Locate the cell with the specified text and output its (X, Y) center coordinate. 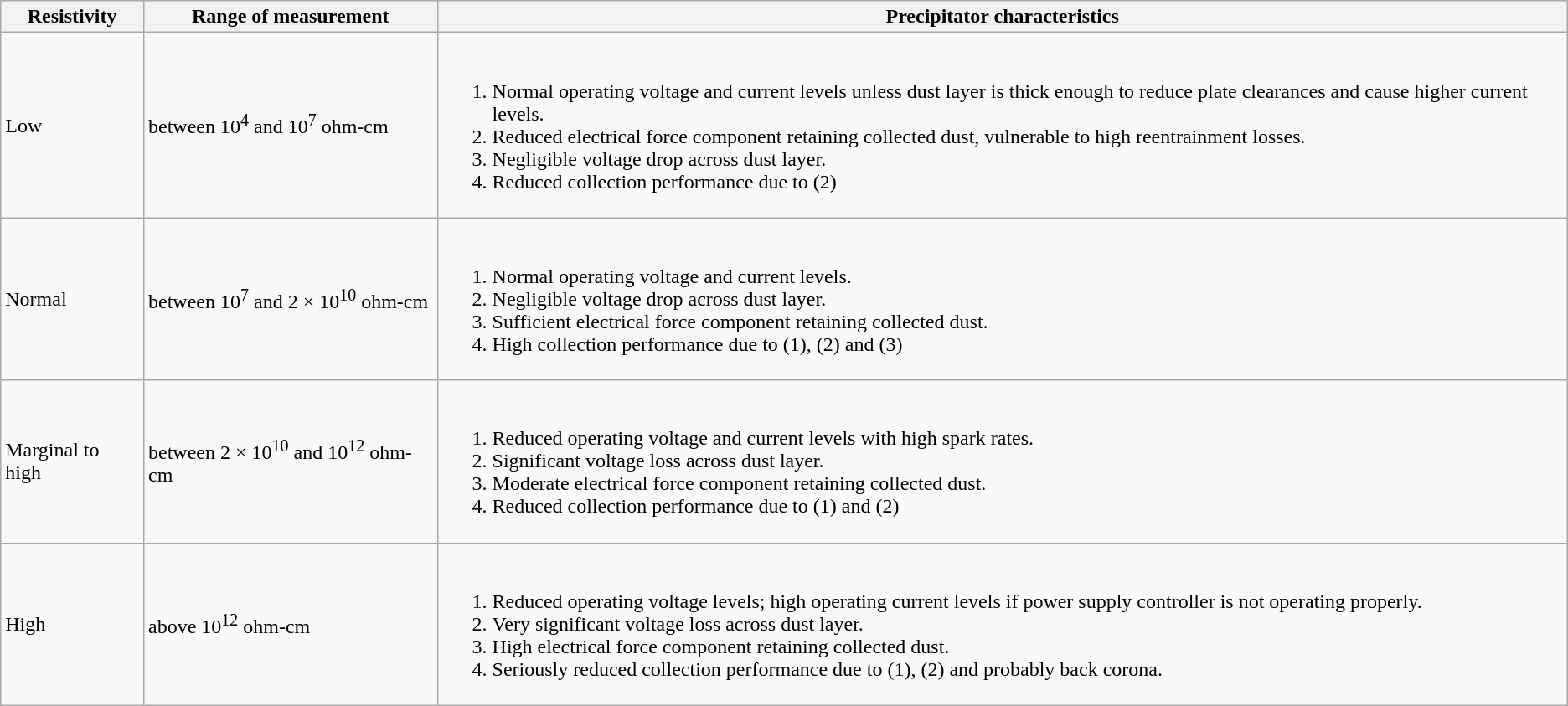
between 104 and 107 ohm-cm (290, 126)
above 1012 ohm-cm (290, 624)
Low (72, 126)
between 2 × 1010 and 1012 ohm-cm (290, 461)
Precipitator characteristics (1002, 17)
Resistivity (72, 17)
High (72, 624)
between 107 and 2 × 1010 ohm-cm (290, 299)
Range of measurement (290, 17)
Normal (72, 299)
Marginal to high (72, 461)
